Detect which cell encompasses the target text, then output its [X, Y] center coordinate. 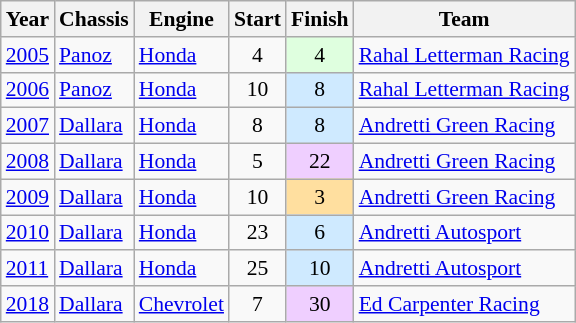
25 [258, 269]
5 [258, 162]
2007 [28, 126]
Finish [320, 19]
2008 [28, 162]
Year [28, 19]
22 [320, 162]
7 [258, 304]
Chevrolet [182, 304]
3 [320, 197]
6 [320, 233]
2011 [28, 269]
Start [258, 19]
2009 [28, 197]
Team [464, 19]
30 [320, 304]
Chassis [94, 19]
2010 [28, 233]
2018 [28, 304]
23 [258, 233]
Engine [182, 19]
2006 [28, 90]
Ed Carpenter Racing [464, 304]
2005 [28, 55]
